Identify which cell holds the provided text, then report its (X, Y) central coordinate. 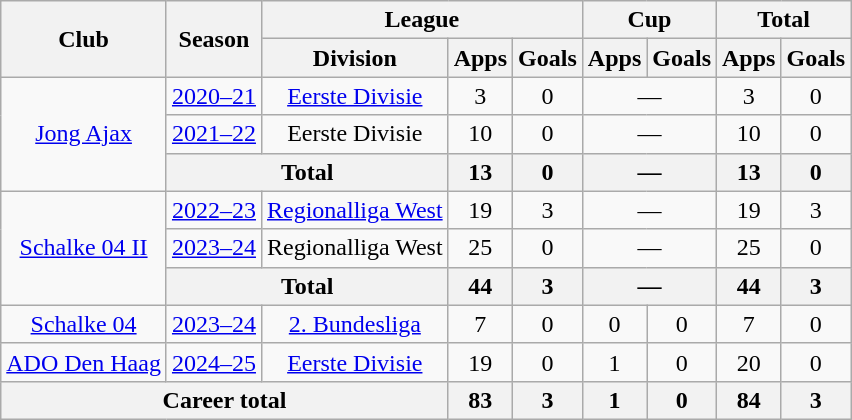
Career total (224, 400)
2. Bundesliga (354, 324)
Cup (649, 20)
2024–25 (214, 362)
Division (354, 58)
84 (749, 400)
2022–23 (214, 210)
League (422, 20)
ADO Den Haag (84, 362)
2021–22 (214, 134)
Club (84, 39)
20 (749, 362)
Schalke 04 (84, 324)
Season (214, 39)
2020–21 (214, 96)
Jong Ajax (84, 134)
Schalke 04 II (84, 248)
83 (480, 400)
